Search for the cell housing the specified text and yield its (X, Y) center coordinate. 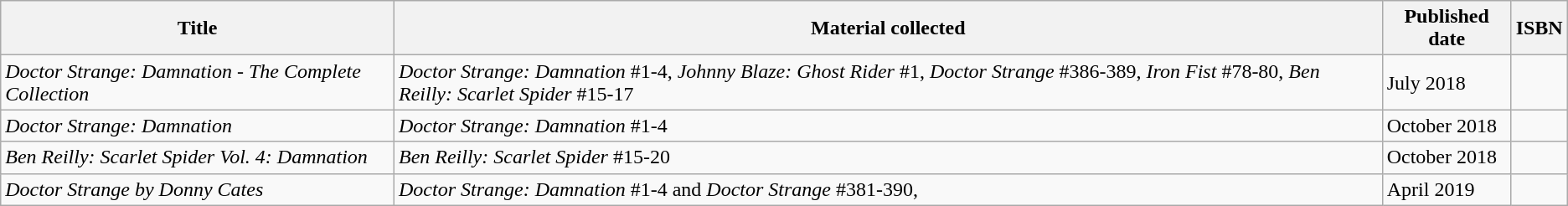
Doctor Strange: Damnation #1-4 (888, 126)
April 2019 (1447, 189)
Published date (1447, 28)
Doctor Strange by Donny Cates (198, 189)
Material collected (888, 28)
Title (198, 28)
Doctor Strange: Damnation - The Complete Collection (198, 82)
Ben Reilly: Scarlet Spider Vol. 4: Damnation (198, 157)
Doctor Strange: Damnation #1-4 and Doctor Strange #381-390, (888, 189)
Doctor Strange: Damnation #1-4, Johnny Blaze: Ghost Rider #1, Doctor Strange #386-389, Iron Fist #78-80, Ben Reilly: Scarlet Spider #15-17 (888, 82)
ISBN (1540, 28)
Ben Reilly: Scarlet Spider #15-20 (888, 157)
July 2018 (1447, 82)
Doctor Strange: Damnation (198, 126)
